Capture the cell that displays the provided text and extract its [x, y] central coordinate. 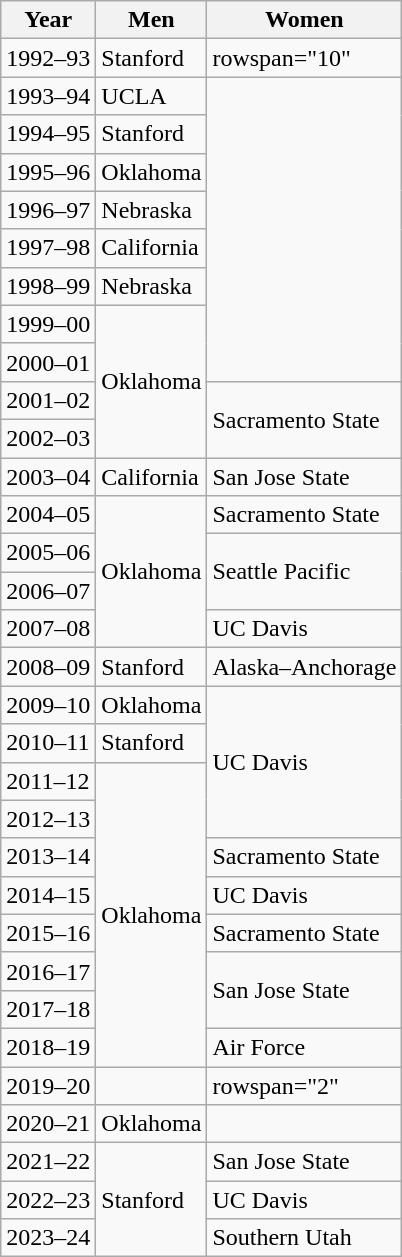
2017–18 [48, 1009]
1994–95 [48, 134]
2009–10 [48, 705]
2000–01 [48, 362]
Air Force [304, 1047]
2010–11 [48, 743]
2002–03 [48, 438]
2014–15 [48, 895]
2003–04 [48, 477]
2006–07 [48, 591]
2008–09 [48, 667]
2011–12 [48, 781]
Year [48, 20]
rowspan="10" [304, 58]
Southern Utah [304, 1238]
2005–06 [48, 553]
Women [304, 20]
2016–17 [48, 971]
2021–22 [48, 1162]
Alaska–Anchorage [304, 667]
UCLA [152, 96]
2023–24 [48, 1238]
2015–16 [48, 933]
2007–08 [48, 629]
2020–21 [48, 1124]
2004–05 [48, 515]
2018–19 [48, 1047]
2001–02 [48, 400]
2013–14 [48, 857]
Men [152, 20]
2019–20 [48, 1085]
1996–97 [48, 210]
1997–98 [48, 248]
Seattle Pacific [304, 572]
2012–13 [48, 819]
2022–23 [48, 1200]
1993–94 [48, 96]
rowspan="2" [304, 1085]
1998–99 [48, 286]
1995–96 [48, 172]
1992–93 [48, 58]
1999–00 [48, 324]
